Detect which cell encompasses the target text, then output its [x, y] center coordinate. 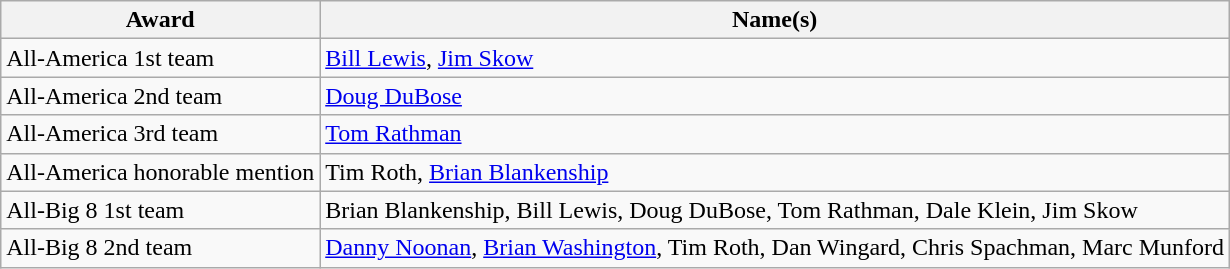
All-America honorable mention [160, 172]
Tom Rathman [775, 134]
Award [160, 20]
All-America 2nd team [160, 96]
All-Big 8 1st team [160, 210]
All-America 1st team [160, 58]
Name(s) [775, 20]
Danny Noonan, Brian Washington, Tim Roth, Dan Wingard, Chris Spachman, Marc Munford [775, 248]
Tim Roth, Brian Blankenship [775, 172]
All-Big 8 2nd team [160, 248]
All-America 3rd team [160, 134]
Doug DuBose [775, 96]
Brian Blankenship, Bill Lewis, Doug DuBose, Tom Rathman, Dale Klein, Jim Skow [775, 210]
Bill Lewis, Jim Skow [775, 58]
